Provide the (x, y) coordinate of the cell's center where the given text is located.  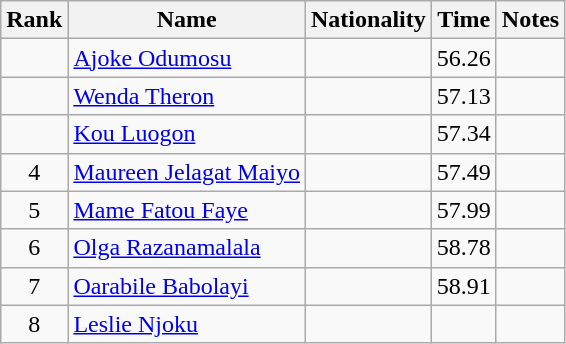
Name (187, 20)
57.49 (464, 172)
Leslie Njoku (187, 324)
Rank (34, 20)
58.78 (464, 248)
Maureen Jelagat Maiyo (187, 172)
57.34 (464, 134)
Notes (530, 20)
Olga Razanamalala (187, 248)
4 (34, 172)
6 (34, 248)
Mame Fatou Faye (187, 210)
5 (34, 210)
58.91 (464, 286)
Oarabile Babolayi (187, 286)
Time (464, 20)
57.13 (464, 96)
Ajoke Odumosu (187, 58)
Kou Luogon (187, 134)
Wenda Theron (187, 96)
8 (34, 324)
56.26 (464, 58)
57.99 (464, 210)
7 (34, 286)
Nationality (369, 20)
